Determine the [X, Y] coordinate at the center of the cell enclosing the given text.  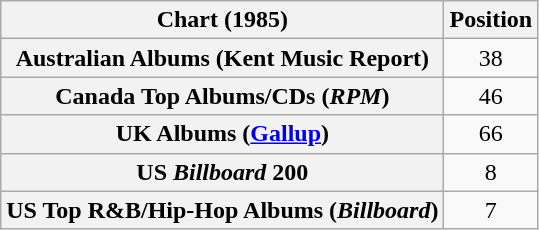
Chart (1985) [222, 20]
US Top R&B/Hip-Hop Albums (Billboard) [222, 210]
46 [491, 96]
7 [491, 210]
Canada Top Albums/CDs (RPM) [222, 96]
Australian Albums (Kent Music Report) [222, 58]
38 [491, 58]
66 [491, 134]
8 [491, 172]
UK Albums (Gallup) [222, 134]
US Billboard 200 [222, 172]
Position [491, 20]
